Determine the [X, Y] coordinate at the center of the cell enclosing the given text.  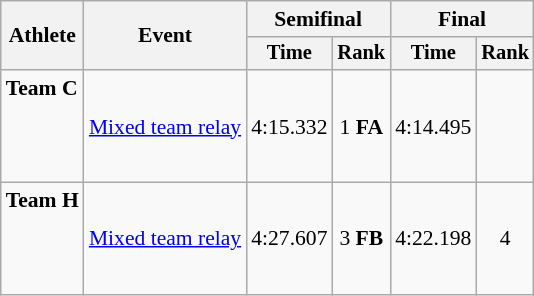
4:14.495 [433, 126]
Semifinal [318, 19]
3 FB [362, 239]
1 FA [362, 126]
Final [462, 19]
4:22.198 [433, 239]
4:27.607 [289, 239]
Team H [42, 239]
Event [165, 36]
4:15.332 [289, 126]
4 [505, 239]
Team C [42, 126]
Athlete [42, 36]
